Provide the [X, Y] coordinate of the cell's center where the given text is located.  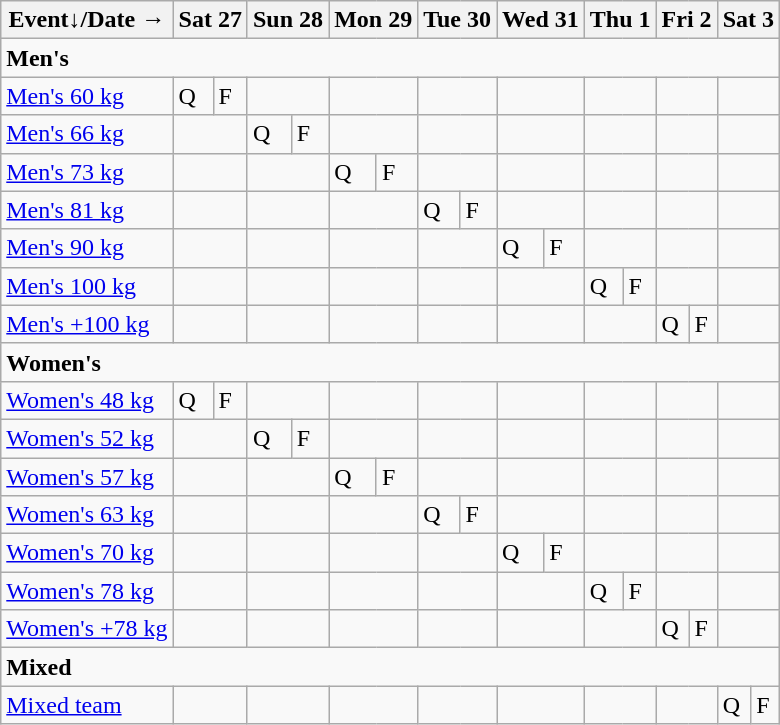
Men's +100 kg [87, 324]
Fri 2 [686, 20]
Men's 60 kg [87, 96]
Men's [390, 58]
Sat 27 [210, 20]
Mixed [390, 667]
Tue 30 [458, 20]
Thu 1 [620, 20]
Women's 78 kg [87, 591]
Women's 52 kg [87, 438]
Mon 29 [374, 20]
Men's 81 kg [87, 210]
Men's 73 kg [87, 172]
Women's 63 kg [87, 515]
Women's 57 kg [87, 477]
Men's 100 kg [87, 286]
Men's 66 kg [87, 134]
Women's [390, 362]
Men's 90 kg [87, 248]
Women's 48 kg [87, 400]
Women's +78 kg [87, 629]
Mixed team [87, 705]
Wed 31 [541, 20]
Women's 70 kg [87, 553]
Sun 28 [288, 20]
Event↓/Date → [87, 20]
Sat 3 [748, 20]
